Return the (x, y) coordinate for the center point of the cell that contains the specified text.  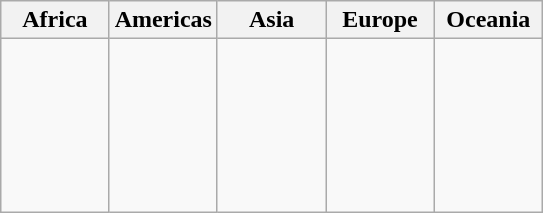
Asia (271, 20)
Europe (380, 20)
Americas (163, 20)
Oceania (488, 20)
Africa (55, 20)
